From the cell containing the given text, extract its center point as (X, Y) coordinate. 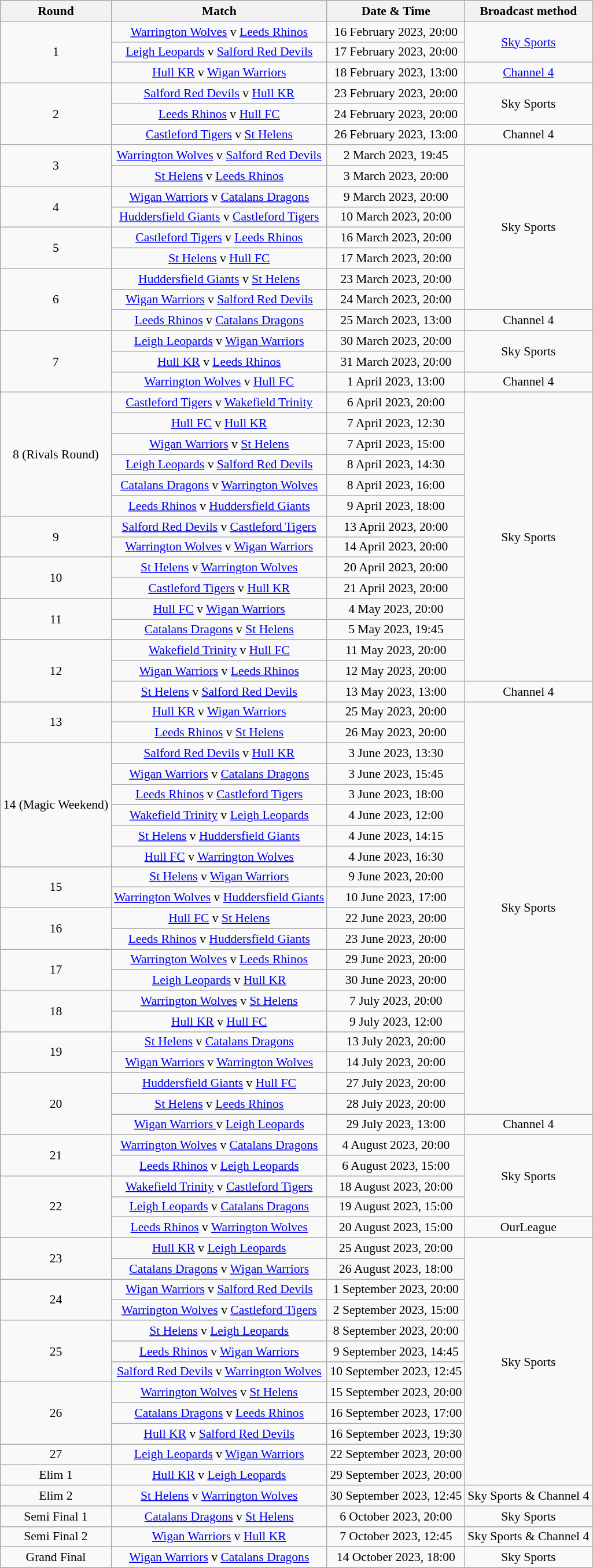
Leigh Leopards v Hull KR (219, 981)
Hull KR v Salford Red Devils (219, 1434)
16 February 2023, 20:00 (396, 32)
St Helens v Hull FC (219, 259)
19 August 2023, 15:00 (396, 1207)
Catalans Dragons v Warrington Wolves (219, 486)
18 February 2023, 13:00 (396, 73)
24 (56, 1300)
30 June 2023, 20:00 (396, 981)
15 (56, 887)
8 April 2023, 16:00 (396, 486)
Warrington Wolves v Hull FC (219, 382)
St Helens v Wigan Warriors (219, 877)
Semi Final 2 (56, 1537)
8 (Rivals Round) (56, 454)
13 May 2023, 13:00 (396, 692)
17 (56, 970)
Wakefield Trinity v Castleford Tigers (219, 1187)
8 September 2023, 20:00 (396, 1331)
Grand Final (56, 1558)
Catalans Dragons v Wigan Warriors (219, 1269)
3 June 2023, 15:45 (396, 774)
8 April 2023, 14:30 (396, 465)
Wakefield Trinity v Leigh Leopards (219, 816)
27 July 2023, 20:00 (396, 1084)
16 September 2023, 19:30 (396, 1434)
26 August 2023, 18:00 (396, 1269)
Wigan Warriors v St Helens (219, 444)
15 September 2023, 20:00 (396, 1393)
Broadcast method (528, 11)
20 (56, 1104)
6 August 2023, 15:00 (396, 1166)
18 August 2023, 20:00 (396, 1187)
16 March 2023, 20:00 (396, 238)
26 February 2023, 13:00 (396, 135)
17 March 2023, 20:00 (396, 259)
Semi Final 1 (56, 1516)
Huddersfield Giants v Hull FC (219, 1084)
28 July 2023, 20:00 (396, 1104)
14 April 2023, 20:00 (396, 547)
Castleford Tigers v Hull KR (219, 589)
9 June 2023, 20:00 (396, 877)
St Helens v Salford Red Devils (219, 692)
23 February 2023, 20:00 (396, 94)
20 August 2023, 15:00 (396, 1228)
Match (219, 11)
21 April 2023, 20:00 (396, 589)
22 September 2023, 20:00 (396, 1455)
Wigan Warriors v Hull KR (219, 1537)
3 June 2023, 13:30 (396, 754)
Warrington Wolves v Huddersfield Giants (219, 898)
23 March 2023, 20:00 (396, 279)
10 (56, 578)
Leeds Rhinos v Castleford Tigers (219, 795)
1 September 2023, 20:00 (396, 1290)
25 May 2023, 20:00 (396, 712)
St Helens v Catalans Dragons (219, 1042)
3 (56, 166)
12 (56, 671)
Hull FC v Wigan Warriors (219, 609)
4 August 2023, 20:00 (396, 1145)
18 (56, 1011)
25 August 2023, 20:00 (396, 1248)
Hull FC v St Helens (219, 919)
29 September 2023, 20:00 (396, 1475)
9 (56, 537)
14 October 2023, 18:00 (396, 1558)
5 (56, 248)
22 (56, 1207)
2 September 2023, 15:00 (396, 1310)
4 June 2023, 16:30 (396, 857)
Leeds Rhinos v Catalans Dragons (219, 321)
13 July 2023, 20:00 (396, 1042)
OurLeague (528, 1228)
21 (56, 1155)
5 May 2023, 19:45 (396, 630)
26 May 2023, 20:00 (396, 733)
Hull FC v Warrington Wolves (219, 857)
Catalans Dragons v Leeds Rhinos (219, 1413)
Castleford Tigers v Leeds Rhinos (219, 238)
24 March 2023, 20:00 (396, 300)
Leeds Rhinos v Warrington Wolves (219, 1228)
14 July 2023, 20:00 (396, 1063)
7 April 2023, 15:00 (396, 444)
Leeds Rhinos v Hull FC (219, 114)
Leeds Rhinos v Wigan Warriors (219, 1352)
Castleford Tigers v Wakefield Trinity (219, 403)
16 September 2023, 17:00 (396, 1413)
3 June 2023, 18:00 (396, 795)
Date & Time (396, 11)
Huddersfield Giants v Castleford Tigers (219, 217)
6 April 2023, 20:00 (396, 403)
22 June 2023, 20:00 (396, 919)
1 April 2023, 13:00 (396, 382)
4 (56, 207)
1 (56, 52)
Leigh Leopards v Catalans Dragons (219, 1207)
4 June 2023, 14:15 (396, 836)
St Helens v Huddersfield Giants (219, 836)
Round (56, 11)
Elim 1 (56, 1475)
Hull KR v Leeds Rhinos (219, 362)
Warrington Wolves v Salford Red Devils (219, 156)
Salford Red Devils v Warrington Wolves (219, 1372)
10 March 2023, 20:00 (396, 217)
13 (56, 722)
Leeds Rhinos v St Helens (219, 733)
7 July 2023, 20:00 (396, 1001)
24 February 2023, 20:00 (396, 114)
16 (56, 928)
6 (56, 300)
9 September 2023, 14:45 (396, 1352)
7 (56, 361)
9 July 2023, 12:00 (396, 1022)
Wakefield Trinity v Hull FC (219, 651)
4 May 2023, 20:00 (396, 609)
25 March 2023, 13:00 (396, 321)
30 March 2023, 20:00 (396, 341)
10 September 2023, 12:45 (396, 1372)
7 April 2023, 12:30 (396, 424)
26 (56, 1413)
31 March 2023, 20:00 (396, 362)
Castleford Tigers v St Helens (219, 135)
20 April 2023, 20:00 (396, 568)
6 October 2023, 20:00 (396, 1516)
Warrington Wolves v Wigan Warriors (219, 547)
23 June 2023, 20:00 (396, 939)
25 (56, 1351)
19 (56, 1052)
Leeds Rhinos v Leigh Leopards (219, 1166)
Salford Red Devils v Castleford Tigers (219, 527)
Elim 2 (56, 1496)
Huddersfield Giants v St Helens (219, 279)
Wigan Warriors v Leigh Leopards (219, 1125)
11 (56, 619)
23 (56, 1258)
4 June 2023, 12:00 (396, 816)
Hull KR v Hull FC (219, 1022)
10 June 2023, 17:00 (396, 898)
7 October 2023, 12:45 (396, 1537)
Wigan Warriors v Leeds Rhinos (219, 671)
29 July 2023, 13:00 (396, 1125)
9 March 2023, 20:00 (396, 197)
12 May 2023, 20:00 (396, 671)
27 (56, 1455)
11 May 2023, 20:00 (396, 651)
14 (Magic Weekend) (56, 805)
2 (56, 115)
Warrington Wolves v Castleford Tigers (219, 1310)
3 March 2023, 20:00 (396, 176)
Wigan Warriors v Warrington Wolves (219, 1063)
30 September 2023, 12:45 (396, 1496)
17 February 2023, 20:00 (396, 52)
Warrington Wolves v Catalans Dragons (219, 1145)
29 June 2023, 20:00 (396, 960)
Hull FC v Hull KR (219, 424)
St Helens v Leigh Leopards (219, 1331)
2 March 2023, 19:45 (396, 156)
9 April 2023, 18:00 (396, 506)
13 April 2023, 20:00 (396, 527)
